Pinpoint the cell where the given text exists, returning its [X, Y] midpoint coordinate. 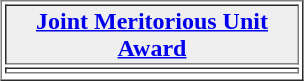
Joint Meritorious Unit Award [152, 34]
